From the cell containing the given text, extract its center point as [x, y] coordinate. 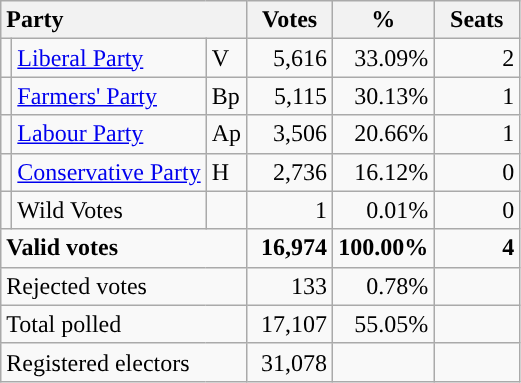
4 [477, 248]
55.05% [384, 324]
2,736 [290, 172]
Registered electors [124, 362]
33.09% [384, 58]
Liberal Party [109, 58]
5,616 [290, 58]
20.66% [384, 134]
100.00% [384, 248]
5,115 [290, 96]
Labour Party [109, 134]
16.12% [384, 172]
Valid votes [124, 248]
V [226, 58]
3,506 [290, 134]
H [226, 172]
Party [124, 20]
16,974 [290, 248]
17,107 [290, 324]
0.78% [384, 286]
30.13% [384, 96]
Votes [290, 20]
% [384, 20]
133 [290, 286]
2 [477, 58]
31,078 [290, 362]
Rejected votes [124, 286]
Seats [477, 20]
Ap [226, 134]
Bp [226, 96]
Conservative Party [109, 172]
Wild Votes [109, 210]
Farmers' Party [109, 96]
0.01% [384, 210]
Total polled [124, 324]
